Scan for the cell matching the given text and deliver its (x, y) coordinate at center. 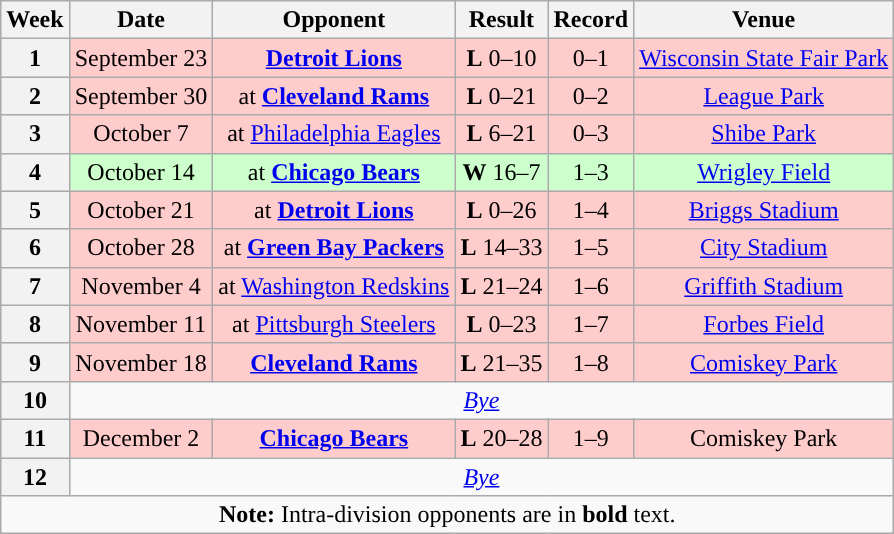
1–4 (591, 210)
9 (35, 362)
at Detroit Lions (334, 210)
November 4 (141, 286)
November 11 (141, 324)
Cleveland Rams (334, 362)
1–8 (591, 362)
League Park (764, 96)
Forbes Field (764, 324)
September 30 (141, 96)
at Green Bay Packers (334, 248)
W 16–7 (502, 172)
4 (35, 172)
City Stadium (764, 248)
October 14 (141, 172)
Opponent (334, 20)
December 2 (141, 438)
Record (591, 20)
L 0–21 (502, 96)
6 (35, 248)
1–3 (591, 172)
October 21 (141, 210)
11 (35, 438)
1–6 (591, 286)
1–5 (591, 248)
Venue (764, 20)
L 0–10 (502, 58)
1–7 (591, 324)
5 (35, 210)
L 21–35 (502, 362)
3 (35, 134)
L 0–23 (502, 324)
0–3 (591, 134)
Wrigley Field (764, 172)
at Philadelphia Eagles (334, 134)
at Chicago Bears (334, 172)
10 (35, 400)
0–2 (591, 96)
L 6–21 (502, 134)
Briggs Stadium (764, 210)
September 23 (141, 58)
Note: Intra-division opponents are in bold text. (448, 515)
7 (35, 286)
at Cleveland Rams (334, 96)
at Pittsburgh Steelers (334, 324)
Result (502, 20)
2 (35, 96)
8 (35, 324)
Week (35, 20)
L 0–26 (502, 210)
Date (141, 20)
October 7 (141, 134)
0–1 (591, 58)
L 20–28 (502, 438)
Detroit Lions (334, 58)
October 28 (141, 248)
1 (35, 58)
L 14–33 (502, 248)
at Washington Redskins (334, 286)
Chicago Bears (334, 438)
November 18 (141, 362)
Wisconsin State Fair Park (764, 58)
Shibe Park (764, 134)
Griffith Stadium (764, 286)
12 (35, 477)
L 21–24 (502, 286)
1–9 (591, 438)
